Search for the cell housing the specified text and yield its [x, y] center coordinate. 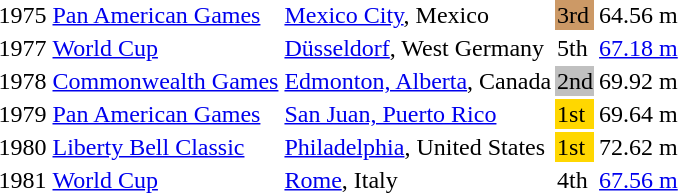
Düsseldorf, West Germany [418, 48]
Liberty Bell Classic [166, 147]
2nd [576, 81]
Mexico City, Mexico [418, 15]
Philadelphia, United States [418, 147]
Commonwealth Games [166, 81]
Edmonton, Alberta, Canada [418, 81]
5th [576, 48]
3rd [576, 15]
San Juan, Puerto Rico [418, 114]
World Cup [166, 48]
